Extract the (X, Y) coordinate from the center of the cell holding the provided text.  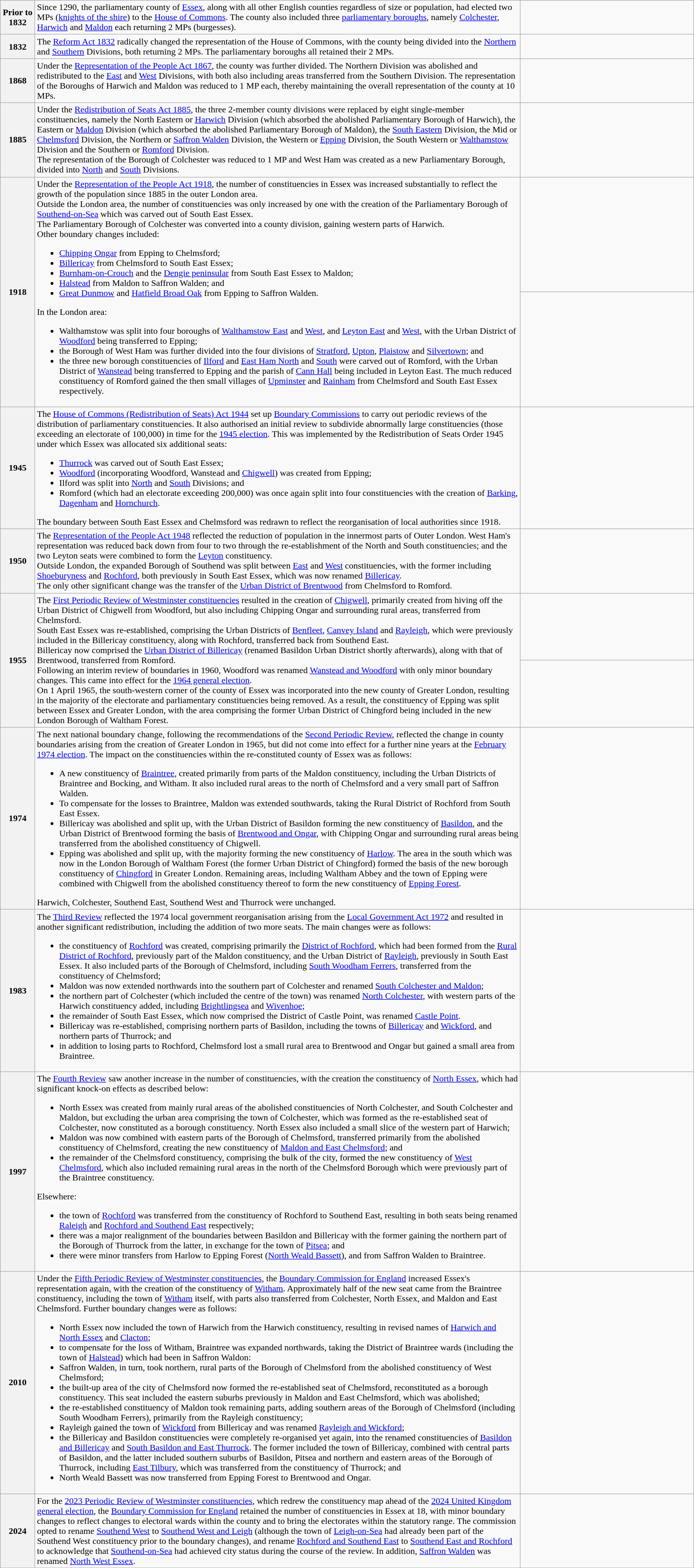
2024 (18, 1531)
1997 (18, 1171)
1955 (18, 660)
1974 (18, 818)
1832 (18, 47)
1983 (18, 990)
1945 (18, 468)
1885 (18, 140)
1918 (18, 292)
2010 (18, 1383)
Prior to 1832 (18, 17)
1868 (18, 81)
1950 (18, 561)
